Pinpoint the cell where the given text exists, returning its (x, y) midpoint coordinate. 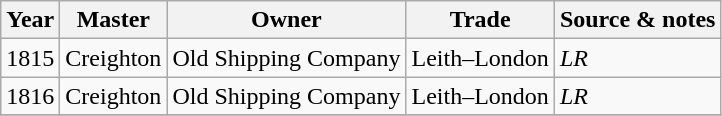
1816 (30, 96)
Source & notes (638, 20)
Master (114, 20)
Trade (480, 20)
1815 (30, 58)
Owner (286, 20)
Year (30, 20)
